Output the (x, y) coordinate of the center of the cell containing the given text.  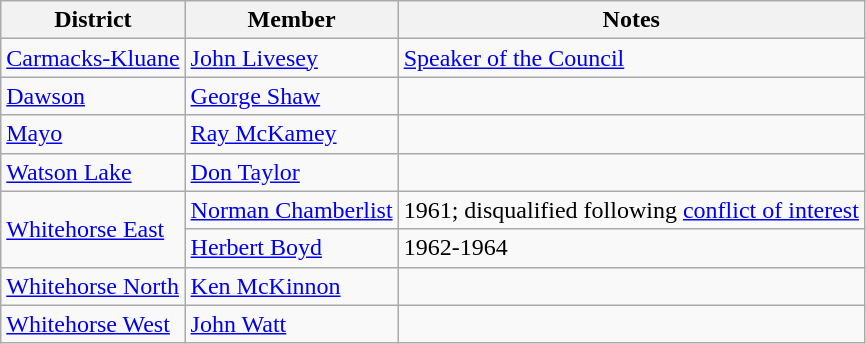
Notes (631, 20)
Whitehorse West (93, 324)
Norman Chamberlist (292, 210)
Herbert Boyd (292, 248)
Watson Lake (93, 172)
Member (292, 20)
Mayo (93, 134)
1962-1964 (631, 248)
Carmacks-Kluane (93, 58)
George Shaw (292, 96)
Dawson (93, 96)
Ken McKinnon (292, 286)
Speaker of the Council (631, 58)
Whitehorse North (93, 286)
1961; disqualified following conflict of interest (631, 210)
Ray McKamey (292, 134)
Don Taylor (292, 172)
John Livesey (292, 58)
John Watt (292, 324)
Whitehorse East (93, 229)
District (93, 20)
